Return (x, y) of the center of cell containing provided text 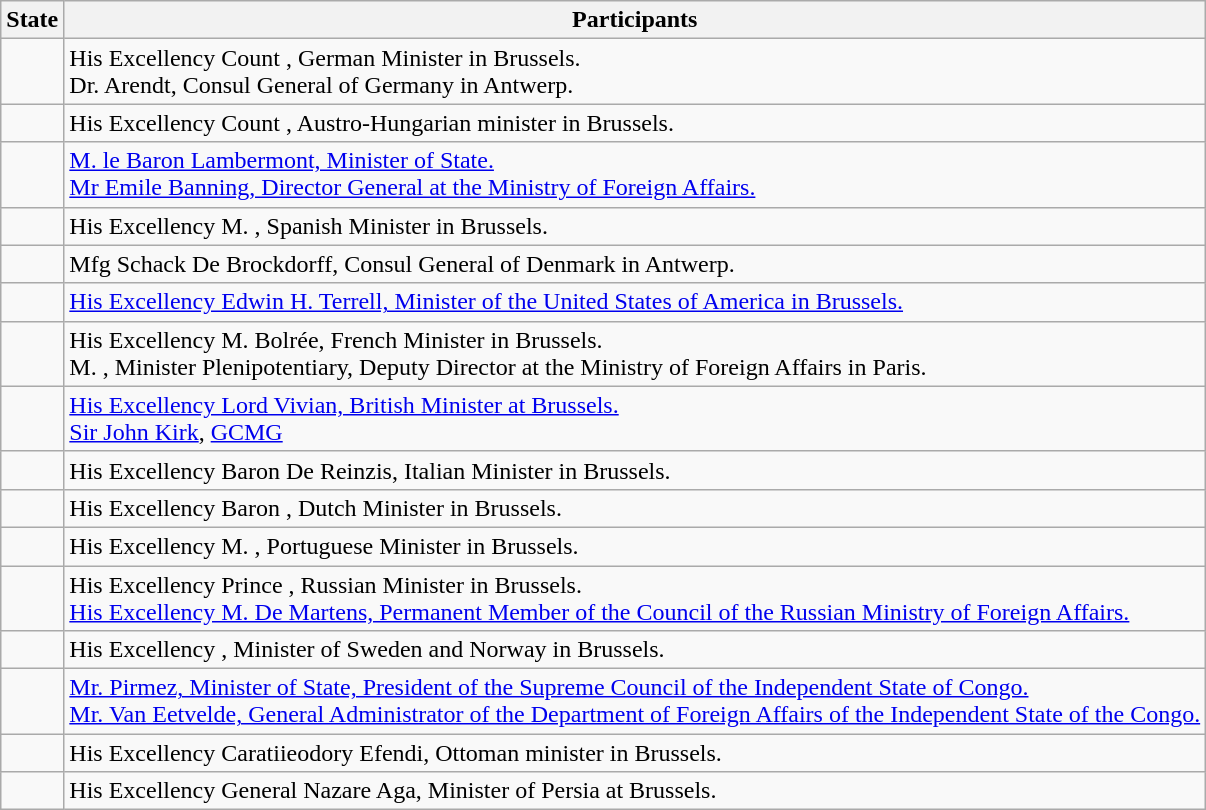
His Excellency Edwin H. Terrell, Minister of the United States of America in Brussels. (635, 302)
His Excellency M. , Spanish Minister in Brussels. (635, 226)
His Excellency Baron De Reinzis, Italian Minister in Brussels. (635, 470)
Participants (635, 20)
His Excellency General Nazare Aga, Minister of Persia at Brussels. (635, 791)
His Excellency Caratiieodory Efendi, Ottoman minister in Brussels. (635, 753)
His Excellency M. Bolrée, French Minister in Brussels. M. , Minister Plenipotentiary, Deputy Director at the Ministry of Foreign Affairs in Paris. (635, 354)
His Excellency Lord Vivian, British Minister at Brussels. Sir John Kirk, GCMG (635, 418)
His Excellency Count , Austro-Hungarian minister in Brussels. (635, 123)
His Excellency , Minister of Sweden and Norway in Brussels. (635, 650)
His Excellency M. , Portuguese Minister in Brussels. (635, 546)
His Excellency Baron , Dutch Minister in Brussels. (635, 508)
State (32, 20)
His Excellency Count , German Minister in Brussels. Dr. Arendt, Consul General of Germany in Antwerp. (635, 72)
Mfg Schack De Brockdorff, Consul General of Denmark in Antwerp. (635, 264)
M. le Baron Lambermont, Minister of State. Mr Emile Banning, Director General at the Ministry of Foreign Affairs. (635, 174)
